Output the (X, Y) coordinate of the center of the cell containing the given text.  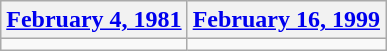
February 16, 1999 (286, 20)
February 4, 1981 (94, 20)
